Return [x, y] of the center of cell containing provided text 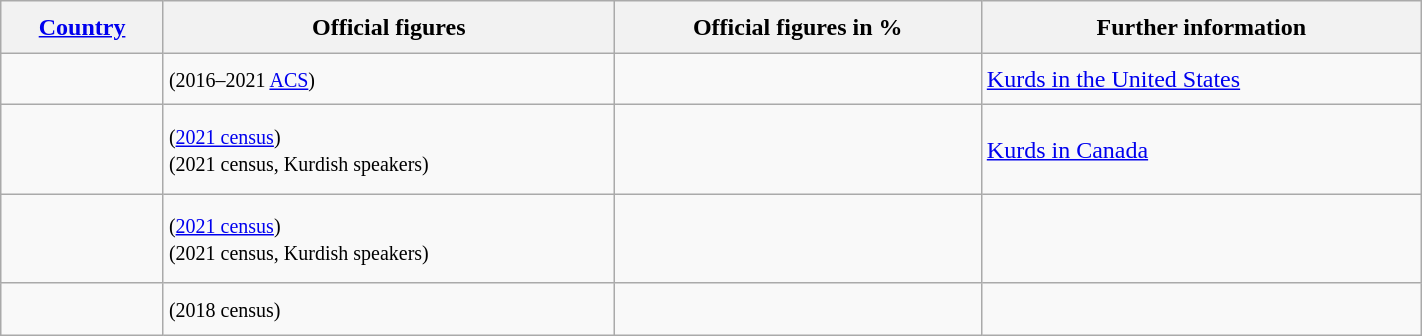
Official figures in % [798, 27]
Further information [1201, 27]
Kurds in Canada [1201, 150]
Official figures [388, 27]
(2016–2021 ACS) [388, 79]
(2018 census) [388, 309]
Country [82, 27]
Kurds in the United States [1201, 79]
